Detect which cell encompasses the target text, then output its [X, Y] center coordinate. 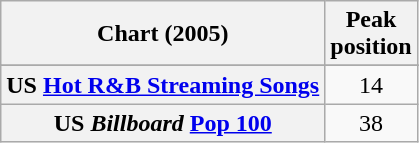
38 [371, 123]
US Billboard Pop 100 [163, 123]
US Hot R&B Streaming Songs [163, 85]
Peakposition [371, 34]
Chart (2005) [163, 34]
14 [371, 85]
